Scan for the cell matching the given text and deliver its [x, y] coordinate at center. 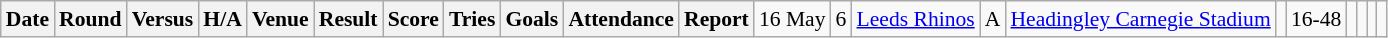
Round [90, 19]
Score [414, 19]
Goals [532, 19]
Versus [163, 19]
Headingley Carnegie Stadium [1140, 19]
Leeds Rhinos [915, 19]
Date [28, 19]
16-48 [1316, 19]
Attendance [621, 19]
H/A [222, 19]
Result [348, 19]
16 May [792, 19]
Report [716, 19]
Tries [472, 19]
Venue [280, 19]
6 [842, 19]
A [993, 19]
